Pinpoint the cell where the given text exists, returning its (X, Y) midpoint coordinate. 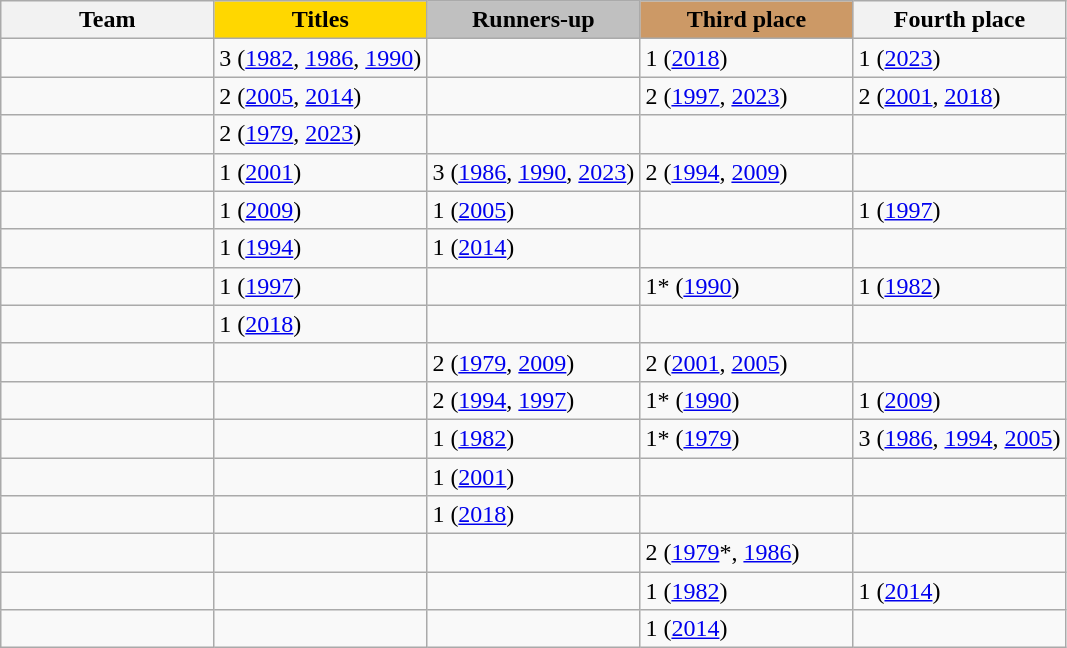
3 (1986, 1994, 2005) (960, 438)
Team (108, 20)
1 (2005) (534, 210)
2 (1994, 1997) (534, 400)
2 (2001, 2005) (746, 362)
2 (1997, 2023) (746, 96)
Titles (320, 20)
3 (1986, 1990, 2023) (534, 172)
1 (2023) (960, 58)
2 (1994, 2009) (746, 172)
2 (1979, 2023) (320, 134)
2 (2005, 2014) (320, 96)
Runners-up (534, 20)
2 (1979*, 1986) (746, 553)
2 (1979, 2009) (534, 362)
1 (1994) (320, 248)
2 (2001, 2018) (960, 96)
Fourth place (960, 20)
3 (1982, 1986, 1990) (320, 58)
Third place (746, 20)
1* (1979) (746, 438)
